Locate the cell with the specified text and output its (x, y) center coordinate. 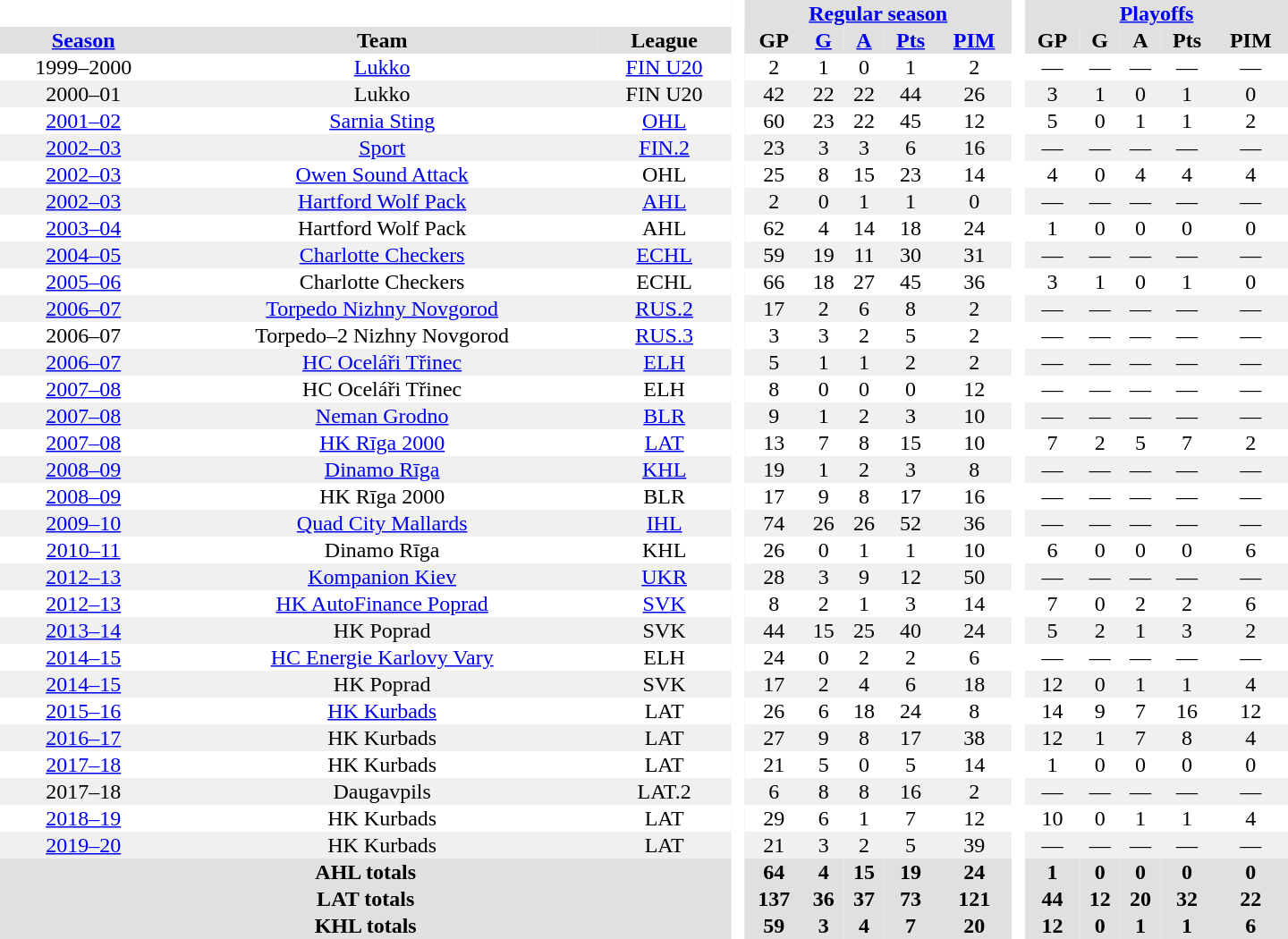
KHL totals (365, 926)
40 (911, 630)
52 (911, 523)
RUS.2 (665, 309)
2004–05 (83, 255)
2010–11 (83, 550)
LAT totals (365, 899)
AHL totals (365, 872)
Season (83, 40)
Kompanion Kiev (381, 577)
UKR (665, 577)
28 (774, 577)
RUS.3 (665, 335)
62 (774, 228)
2019–20 (83, 845)
32 (1188, 899)
64 (774, 872)
Team (381, 40)
LAT.2 (665, 791)
121 (973, 899)
IHL (665, 523)
73 (911, 899)
Daugavpils (381, 791)
11 (864, 255)
2015–16 (83, 711)
66 (774, 282)
2001–02 (83, 121)
Torpedo–2 Nizhny Novgorod (381, 335)
2016–17 (83, 738)
Playoffs (1157, 13)
Sarnia Sting (381, 121)
2005–06 (83, 282)
13 (774, 443)
74 (774, 523)
League (665, 40)
HK AutoFinance Poprad (381, 604)
Sport (381, 148)
42 (774, 94)
39 (973, 845)
31 (973, 255)
1999–2000 (83, 67)
Regular season (877, 13)
2013–14 (83, 630)
FIN.2 (665, 148)
29 (774, 818)
Torpedo Nizhny Novgorod (381, 309)
137 (774, 899)
2009–10 (83, 523)
Quad City Mallards (381, 523)
38 (973, 738)
30 (911, 255)
2000–01 (83, 94)
50 (973, 577)
Owen Sound Attack (381, 174)
37 (864, 899)
2018–19 (83, 818)
60 (774, 121)
2003–04 (83, 228)
HC Energie Karlovy Vary (381, 657)
Neman Grodno (381, 416)
